Output the [x, y] coordinate of the center of the cell containing the given text.  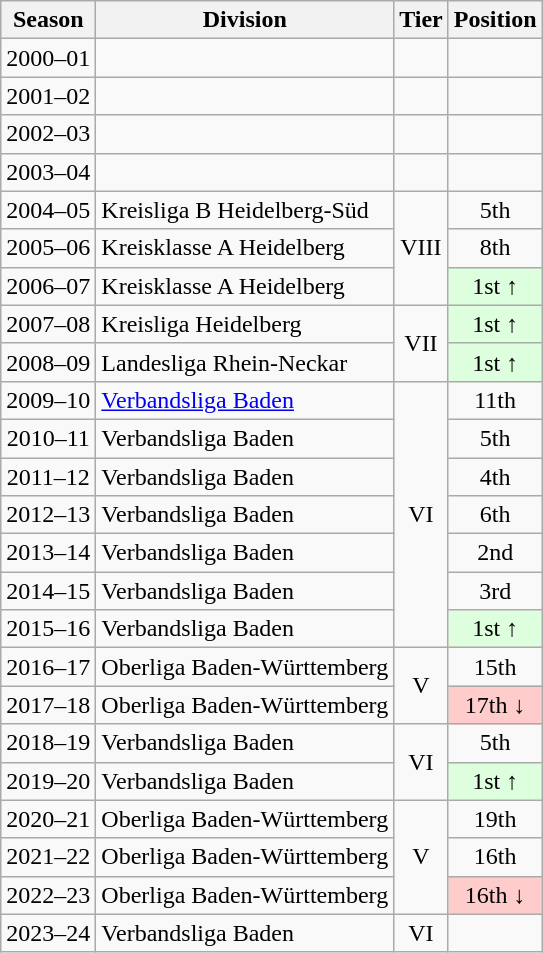
Landesliga Rhein-Neckar [245, 362]
2004–05 [48, 210]
2014–15 [48, 591]
Kreisliga B Heidelberg-Süd [245, 210]
2023–24 [48, 933]
2013–14 [48, 553]
2008–09 [48, 362]
2007–08 [48, 324]
Tier [422, 20]
2020–21 [48, 819]
17th ↓ [495, 705]
11th [495, 400]
2009–10 [48, 400]
2006–07 [48, 286]
19th [495, 819]
2nd [495, 553]
2017–18 [48, 705]
2011–12 [48, 477]
2018–19 [48, 743]
Position [495, 20]
2001–02 [48, 96]
2002–03 [48, 134]
2016–17 [48, 667]
2000–01 [48, 58]
16th ↓ [495, 895]
2012–13 [48, 515]
8th [495, 248]
16th [495, 857]
VIII [422, 248]
2022–23 [48, 895]
Division [245, 20]
2003–04 [48, 172]
Season [48, 20]
Kreisliga Heidelberg [245, 324]
2010–11 [48, 438]
2021–22 [48, 857]
2019–20 [48, 781]
6th [495, 515]
4th [495, 477]
15th [495, 667]
2005–06 [48, 248]
VII [422, 343]
2015–16 [48, 629]
3rd [495, 591]
